Pinpoint the cell where the given text exists, returning its (x, y) midpoint coordinate. 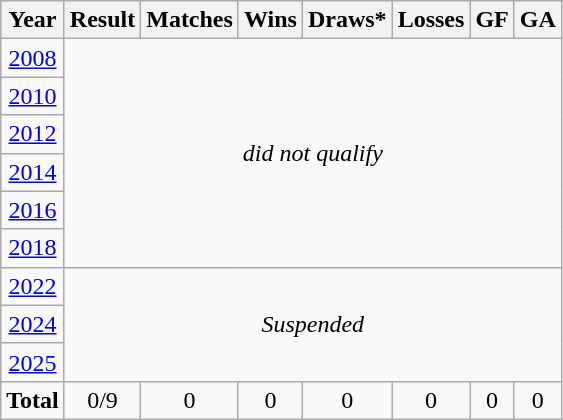
GA (538, 20)
Result (102, 20)
2010 (33, 96)
Draws* (347, 20)
GF (492, 20)
2016 (33, 210)
Losses (431, 20)
2025 (33, 362)
2008 (33, 58)
0/9 (102, 400)
Matches (190, 20)
2022 (33, 286)
2018 (33, 248)
Year (33, 20)
Total (33, 400)
did not qualify (312, 153)
Suspended (312, 324)
Wins (270, 20)
2024 (33, 324)
2012 (33, 134)
2014 (33, 172)
